Output the (X, Y) coordinate of the center of the cell containing the given text.  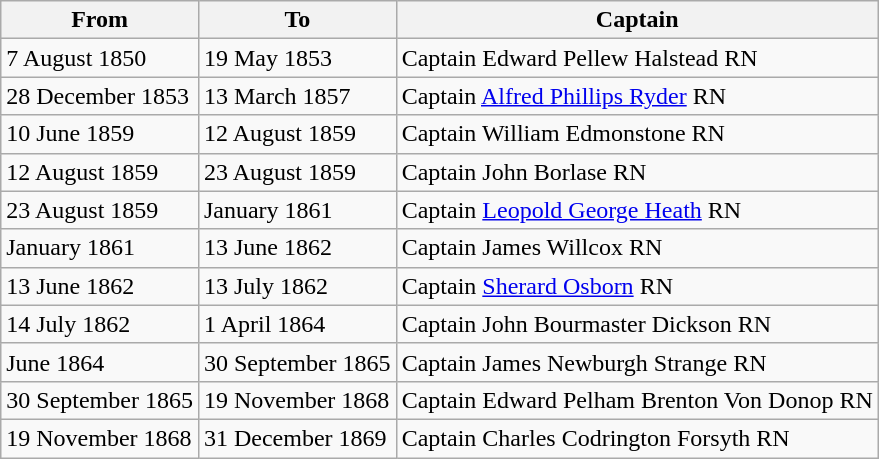
Captain James Newburgh Strange RN (637, 362)
Captain Edward Pelham Brenton Von Donop RN (637, 400)
14 July 1862 (100, 324)
13 March 1857 (297, 96)
10 June 1859 (100, 134)
28 December 1853 (100, 96)
Captain Charles Codrington Forsyth RN (637, 438)
Captain Alfred Phillips Ryder RN (637, 96)
1 April 1864 (297, 324)
To (297, 20)
19 May 1853 (297, 58)
Captain John Borlase RN (637, 172)
Captain (637, 20)
June 1864 (100, 362)
13 July 1862 (297, 286)
Captain James Willcox RN (637, 248)
31 December 1869 (297, 438)
Captain William Edmonstone RN (637, 134)
From (100, 20)
Captain Edward Pellew Halstead RN (637, 58)
Captain Sherard Osborn RN (637, 286)
Captain Leopold George Heath RN (637, 210)
Captain John Bourmaster Dickson RN (637, 324)
7 August 1850 (100, 58)
